From the cell containing the given text, extract its center point as (x, y) coordinate. 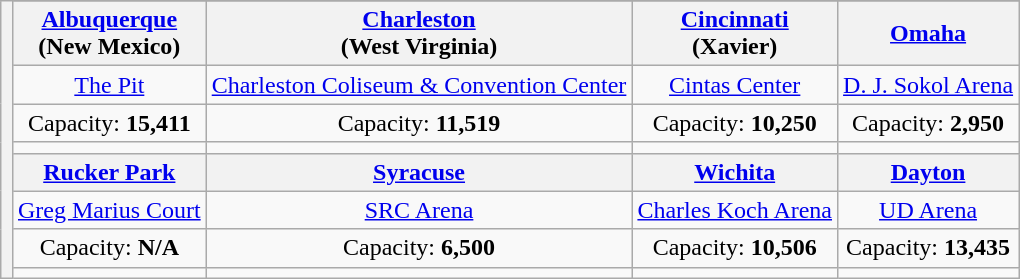
Dayton (928, 172)
Wichita (735, 172)
Capacity: 6,500 (419, 248)
Greg Marius Court (109, 210)
Charleston(West Virginia) (419, 34)
D. J. Sokol Arena (928, 85)
Capacity: N/A (109, 248)
SRC Arena (419, 210)
Charles Koch Arena (735, 210)
Charleston Coliseum & Convention Center (419, 85)
Cintas Center (735, 85)
Cincinnati(Xavier) (735, 34)
The Pit (109, 85)
Capacity: 10,250 (735, 123)
Capacity: 11,519 (419, 123)
Capacity: 13,435 (928, 248)
Syracuse (419, 172)
Albuquerque(New Mexico) (109, 34)
UD Arena (928, 210)
Capacity: 10,506 (735, 248)
Omaha (928, 34)
Capacity: 15,411 (109, 123)
Capacity: 2,950 (928, 123)
Rucker Park (109, 172)
